Find where the given text appears and provide that cell's center as [X, Y] coordinate. 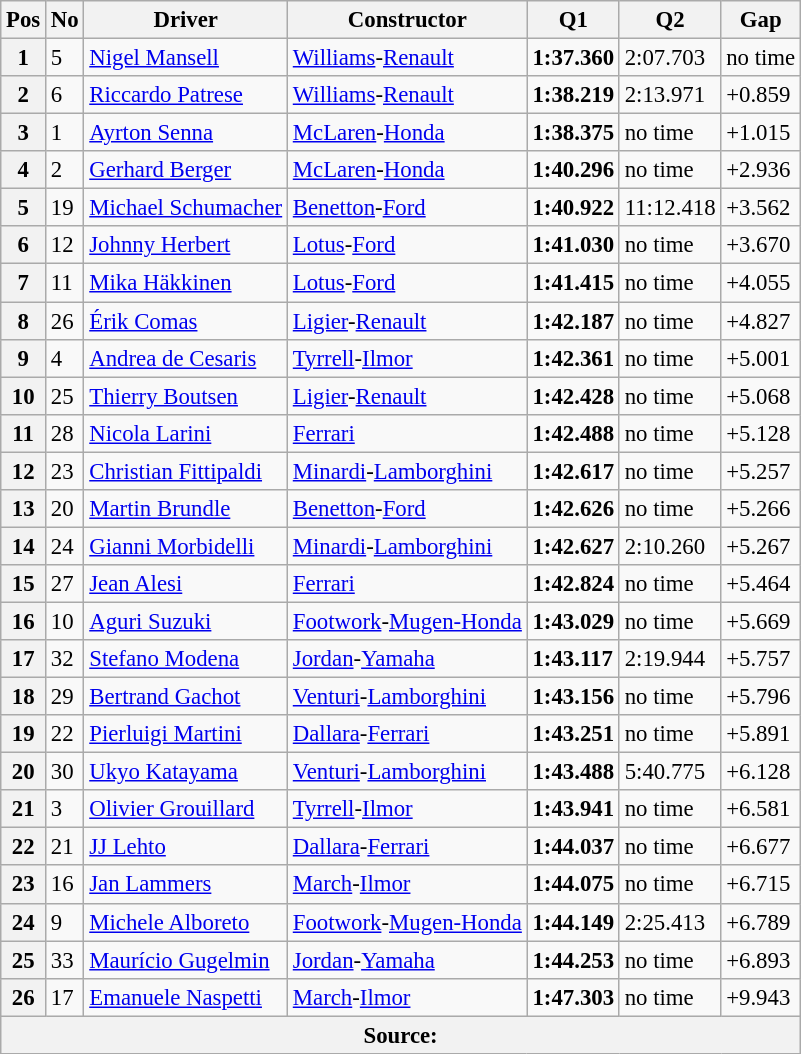
+1.015 [761, 133]
Q2 [670, 20]
32 [65, 659]
1:44.075 [573, 885]
Christian Fittipaldi [186, 471]
+5.128 [761, 433]
1:42.626 [573, 509]
Gianni Morbidelli [186, 546]
+5.796 [761, 697]
Thierry Boutsen [186, 396]
1:38.375 [573, 133]
Michael Schumacher [186, 208]
1:41.030 [573, 245]
Michele Alboreto [186, 922]
30 [65, 772]
Nigel Mansell [186, 58]
+9.943 [761, 997]
Pierluigi Martini [186, 734]
+5.068 [761, 396]
1:47.303 [573, 997]
15 [24, 584]
1:38.219 [573, 95]
27 [65, 584]
Maurício Gugelmin [186, 960]
Driver [186, 20]
1:43.941 [573, 809]
1:40.922 [573, 208]
+5.891 [761, 734]
+0.859 [761, 95]
+6.128 [761, 772]
1:42.627 [573, 546]
+2.936 [761, 170]
Mika Häkkinen [186, 283]
JJ Lehto [186, 847]
1:42.824 [573, 584]
Pos [24, 20]
+5.757 [761, 659]
+6.789 [761, 922]
1:44.253 [573, 960]
+6.581 [761, 809]
Jan Lammers [186, 885]
1:44.037 [573, 847]
1:41.415 [573, 283]
+5.464 [761, 584]
7 [24, 283]
8 [24, 321]
Nicola Larini [186, 433]
1:43.488 [573, 772]
Andrea de Cesaris [186, 358]
11:12.418 [670, 208]
+5.257 [761, 471]
Gap [761, 20]
29 [65, 697]
1:43.029 [573, 621]
13 [24, 509]
+5.266 [761, 509]
+4.827 [761, 321]
Constructor [407, 20]
1:40.296 [573, 170]
+4.055 [761, 283]
18 [24, 697]
2:07.703 [670, 58]
Martin Brundle [186, 509]
Ayrton Senna [186, 133]
+6.715 [761, 885]
Emanuele Naspetti [186, 997]
+3.670 [761, 245]
Aguri Suzuki [186, 621]
28 [65, 433]
Bertrand Gachot [186, 697]
Stefano Modena [186, 659]
+5.267 [761, 546]
1:42.361 [573, 358]
1:42.187 [573, 321]
2:10.260 [670, 546]
1:42.617 [573, 471]
Source: [401, 1035]
1:44.149 [573, 922]
Érik Comas [186, 321]
No [65, 20]
Jean Alesi [186, 584]
+3.562 [761, 208]
Olivier Grouillard [186, 809]
2:19.944 [670, 659]
+6.893 [761, 960]
1:37.360 [573, 58]
1:43.251 [573, 734]
5:40.775 [670, 772]
33 [65, 960]
1:42.488 [573, 433]
2:13.971 [670, 95]
14 [24, 546]
Q1 [573, 20]
2:25.413 [670, 922]
Johnny Herbert [186, 245]
Gerhard Berger [186, 170]
1:43.156 [573, 697]
Riccardo Patrese [186, 95]
+5.669 [761, 621]
+5.001 [761, 358]
1:43.117 [573, 659]
1:42.428 [573, 396]
+6.677 [761, 847]
Ukyo Katayama [186, 772]
